Return the [X, Y] coordinate for the center point of the cell that contains the specified text.  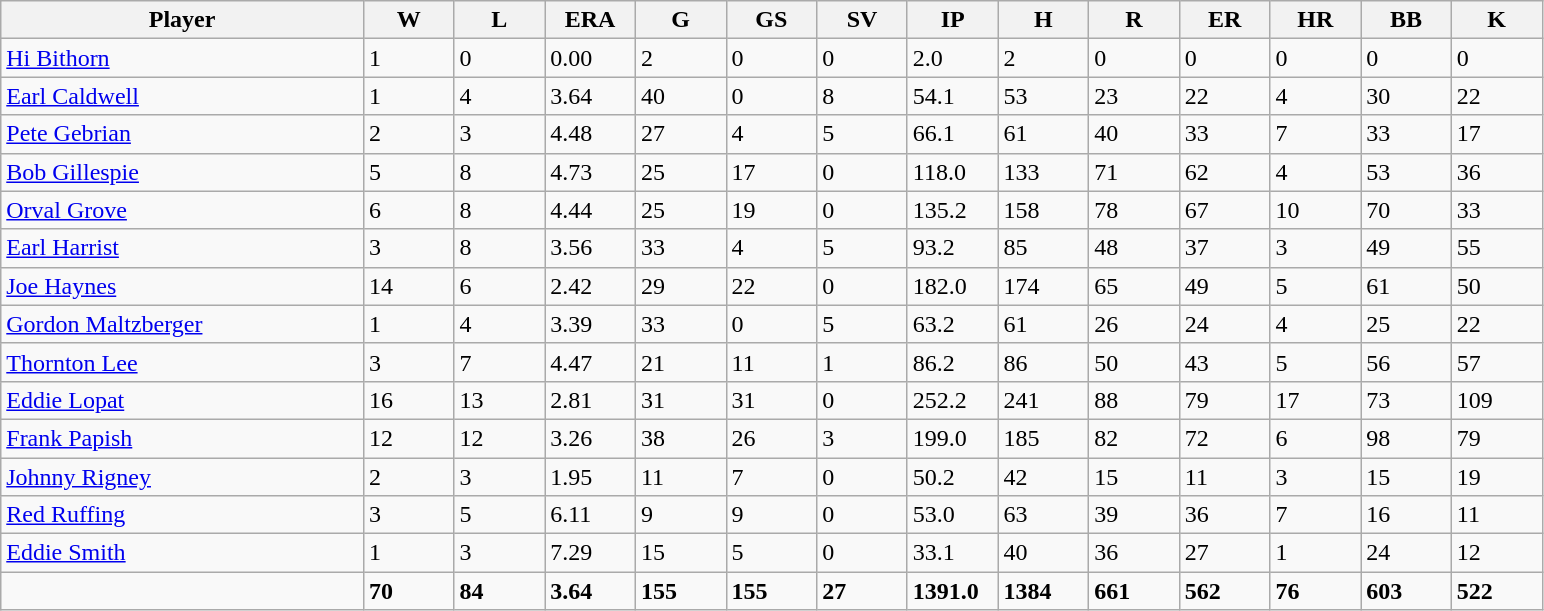
3.56 [590, 248]
43 [1224, 362]
BB [1406, 20]
Red Ruffing [182, 515]
Eddie Smith [182, 553]
4.48 [590, 134]
109 [1496, 400]
86.2 [952, 362]
GS [772, 20]
30 [1406, 96]
Joe Haynes [182, 286]
73 [1406, 400]
67 [1224, 210]
62 [1224, 172]
241 [1044, 400]
13 [500, 400]
118.0 [952, 172]
57 [1496, 362]
Gordon Maltzberger [182, 324]
86 [1044, 362]
Bob Gillespie [182, 172]
Eddie Lopat [182, 400]
185 [1044, 438]
48 [1134, 248]
50.2 [952, 477]
Pete Gebrian [182, 134]
55 [1496, 248]
Player [182, 20]
522 [1496, 591]
W [408, 20]
SV [862, 20]
174 [1044, 286]
Orval Grove [182, 210]
H [1044, 20]
661 [1134, 591]
K [1496, 20]
Thornton Lee [182, 362]
135.2 [952, 210]
63.2 [952, 324]
2.0 [952, 58]
Hi Bithorn [182, 58]
Frank Papish [182, 438]
182.0 [952, 286]
199.0 [952, 438]
78 [1134, 210]
252.2 [952, 400]
2.81 [590, 400]
10 [1316, 210]
4.44 [590, 210]
3.26 [590, 438]
IP [952, 20]
88 [1134, 400]
3.39 [590, 324]
4.73 [590, 172]
603 [1406, 591]
65 [1134, 286]
HR [1316, 20]
L [500, 20]
Earl Caldwell [182, 96]
38 [680, 438]
54.1 [952, 96]
6.11 [590, 515]
71 [1134, 172]
37 [1224, 248]
33.1 [952, 553]
158 [1044, 210]
85 [1044, 248]
133 [1044, 172]
29 [680, 286]
21 [680, 362]
23 [1134, 96]
562 [1224, 591]
Earl Harrist [182, 248]
93.2 [952, 248]
1391.0 [952, 591]
G [680, 20]
7.29 [590, 553]
56 [1406, 362]
2.42 [590, 286]
1384 [1044, 591]
4.47 [590, 362]
76 [1316, 591]
39 [1134, 515]
82 [1134, 438]
42 [1044, 477]
53.0 [952, 515]
R [1134, 20]
72 [1224, 438]
84 [500, 591]
ER [1224, 20]
98 [1406, 438]
1.95 [590, 477]
66.1 [952, 134]
ERA [590, 20]
0.00 [590, 58]
Johnny Rigney [182, 477]
63 [1044, 515]
14 [408, 286]
